Search for the cell housing the specified text and yield its [X, Y] center coordinate. 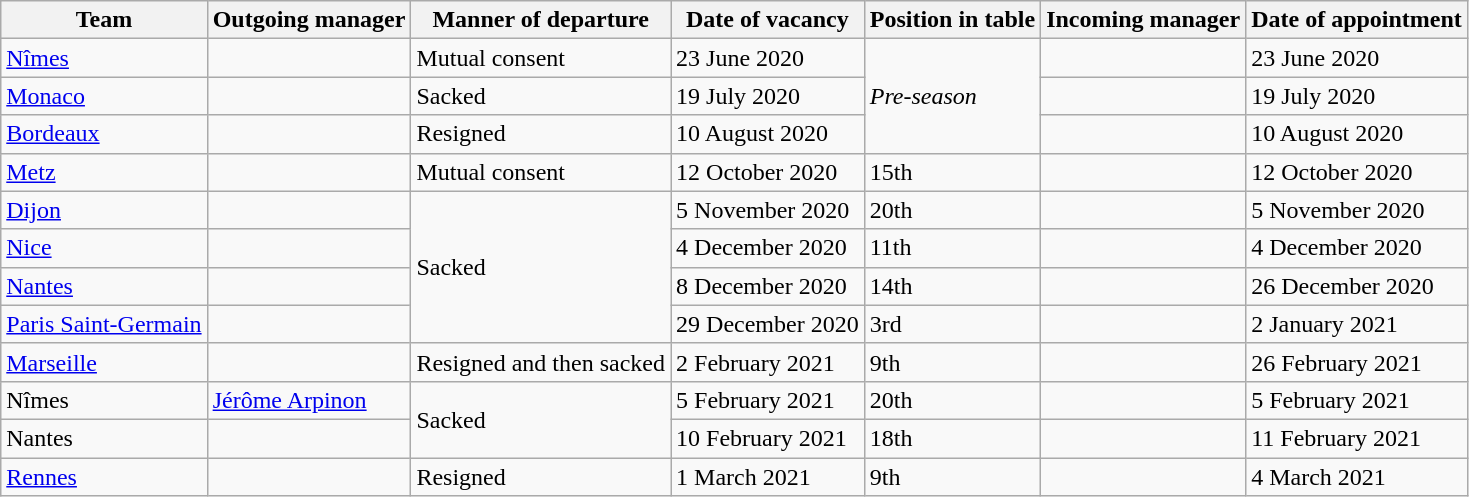
Date of appointment [1357, 20]
Rennes [104, 477]
11 February 2021 [1357, 438]
4 March 2021 [1357, 477]
8 December 2020 [768, 286]
Marseille [104, 362]
18th [952, 438]
26 December 2020 [1357, 286]
2 February 2021 [768, 362]
Outgoing manager [309, 20]
29 December 2020 [768, 324]
14th [952, 286]
Team [104, 20]
Manner of departure [541, 20]
1 March 2021 [768, 477]
Resigned and then sacked [541, 362]
3rd [952, 324]
11th [952, 248]
Paris Saint-Germain [104, 324]
Incoming manager [1144, 20]
Position in table [952, 20]
10 February 2021 [768, 438]
Jérôme Arpinon [309, 400]
Monaco [104, 96]
26 February 2021 [1357, 362]
15th [952, 172]
Bordeaux [104, 134]
Nice [104, 248]
Dijon [104, 210]
Metz [104, 172]
Date of vacancy [768, 20]
Pre-season [952, 96]
2 January 2021 [1357, 324]
